Locate the cell with the specified text and output its [X, Y] center coordinate. 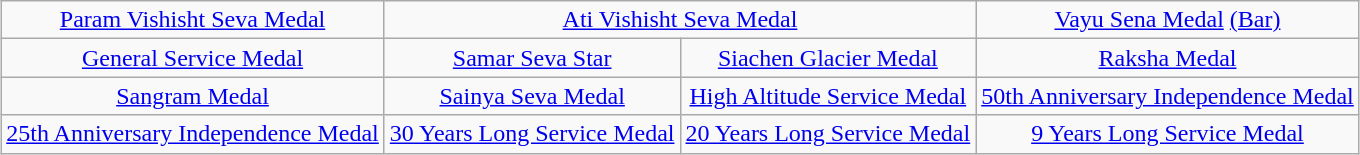
9 Years Long Service Medal [1168, 134]
Raksha Medal [1168, 58]
Param Vishisht Seva Medal [193, 20]
Samar Seva Star [532, 58]
20 Years Long Service Medal [828, 134]
Ati Vishisht Seva Medal [680, 20]
General Service Medal [193, 58]
25th Anniversary Independence Medal [193, 134]
Vayu Sena Medal (Bar) [1168, 20]
50th Anniversary Independence Medal [1168, 96]
Siachen Glacier Medal [828, 58]
High Altitude Service Medal [828, 96]
Sangram Medal [193, 96]
Sainya Seva Medal [532, 96]
30 Years Long Service Medal [532, 134]
